Return [x, y] of the center of cell containing provided text 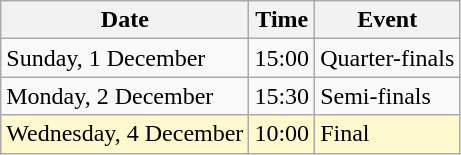
Sunday, 1 December [125, 58]
10:00 [282, 134]
Event [388, 20]
Semi-finals [388, 96]
Wednesday, 4 December [125, 134]
15:00 [282, 58]
Monday, 2 December [125, 96]
Final [388, 134]
Date [125, 20]
Time [282, 20]
Quarter-finals [388, 58]
15:30 [282, 96]
